Pinpoint the cell where the given text exists, returning its (x, y) midpoint coordinate. 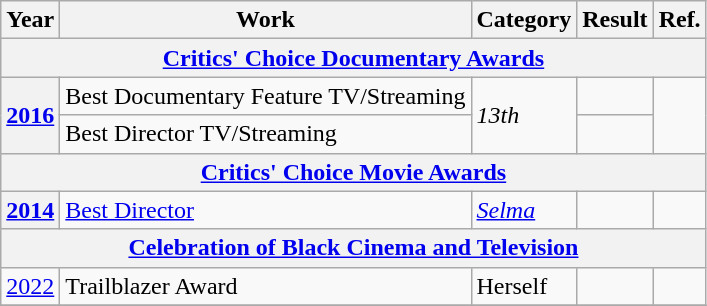
Ref. (680, 20)
Selma (524, 210)
Work (266, 20)
Category (524, 20)
Best Director TV/Streaming (266, 134)
2022 (30, 286)
Herself (524, 286)
Critics' Choice Documentary Awards (354, 58)
Year (30, 20)
Trailblazer Award (266, 286)
Result (615, 20)
Best Director (266, 210)
2014 (30, 210)
13th (524, 115)
Best Documentary Feature TV/Streaming (266, 96)
2016 (30, 115)
Celebration of Black Cinema and Television (354, 248)
Critics' Choice Movie Awards (354, 172)
